Extract the [X, Y] coordinate from the center of the cell holding the provided text.  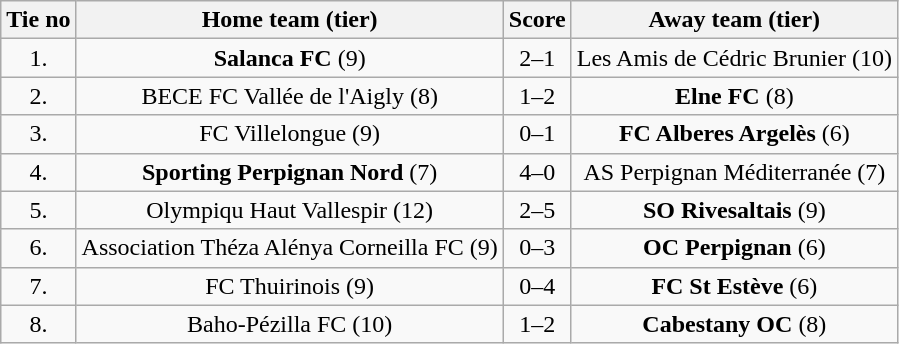
Cabestany OC (8) [734, 324]
FC Thuirinois (9) [290, 286]
FC Alberes Argelès (6) [734, 134]
SO Rivesaltais (9) [734, 210]
FC St Estève (6) [734, 286]
Away team (tier) [734, 20]
8. [38, 324]
4. [38, 172]
2. [38, 96]
Baho-Pézilla FC (10) [290, 324]
0–3 [537, 248]
Score [537, 20]
Home team (tier) [290, 20]
Tie no [38, 20]
Salanca FC (9) [290, 58]
AS Perpignan Méditerranée (7) [734, 172]
FC Villelongue (9) [290, 134]
Les Amis de Cédric Brunier (10) [734, 58]
3. [38, 134]
Olympiqu Haut Vallespir (12) [290, 210]
Elne FC (8) [734, 96]
OC Perpignan (6) [734, 248]
0–1 [537, 134]
BECE FC Vallée de l'Aigly (8) [290, 96]
6. [38, 248]
7. [38, 286]
Sporting Perpignan Nord (7) [290, 172]
2–1 [537, 58]
1. [38, 58]
5. [38, 210]
4–0 [537, 172]
2–5 [537, 210]
0–4 [537, 286]
Association Théza Alénya Corneilla FC (9) [290, 248]
